Locate the cell with the specified text and output its [X, Y] center coordinate. 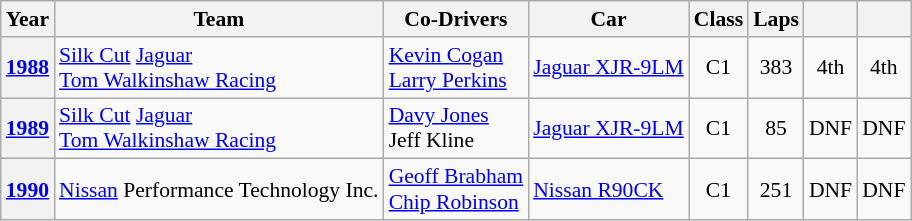
Nissan Performance Technology Inc. [219, 190]
85 [776, 128]
1990 [28, 190]
Laps [776, 19]
Davy Jones Jeff Kline [456, 128]
Nissan R90CK [608, 190]
Team [219, 19]
Car [608, 19]
251 [776, 190]
1988 [28, 68]
383 [776, 68]
1989 [28, 128]
Kevin Cogan Larry Perkins [456, 68]
Year [28, 19]
Class [718, 19]
Co-Drivers [456, 19]
Geoff Brabham Chip Robinson [456, 190]
